Locate the cell with the specified text and output its (x, y) center coordinate. 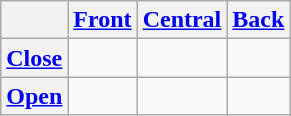
Back (258, 20)
Central (182, 20)
Front (102, 20)
Open (34, 96)
Close (34, 58)
